Return (X, Y) of the center of cell containing provided text 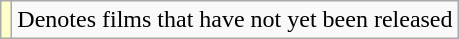
Denotes films that have not yet been released (235, 20)
